From the cell containing the given text, extract its center point as (x, y) coordinate. 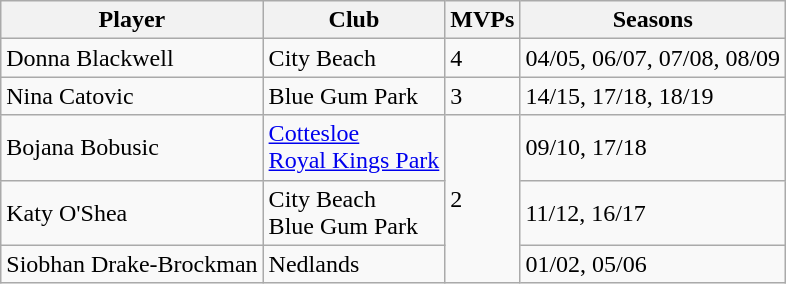
Blue Gum Park (354, 96)
Cottesloe Royal Kings Park (354, 148)
Seasons (653, 20)
Donna Blackwell (132, 58)
City Beach (354, 58)
MVPs (482, 20)
2 (482, 199)
Nina Catovic (132, 96)
04/05, 06/07, 07/08, 08/09 (653, 58)
01/02, 05/06 (653, 264)
3 (482, 96)
Player (132, 20)
Katy O'Shea (132, 212)
City Beach Blue Gum Park (354, 212)
4 (482, 58)
Bojana Bobusic (132, 148)
09/10, 17/18 (653, 148)
Club (354, 20)
Nedlands (354, 264)
11/12, 16/17 (653, 212)
14/15, 17/18, 18/19 (653, 96)
Siobhan Drake-Brockman (132, 264)
